Return the [X, Y] coordinate for the center point of the cell that contains the specified text.  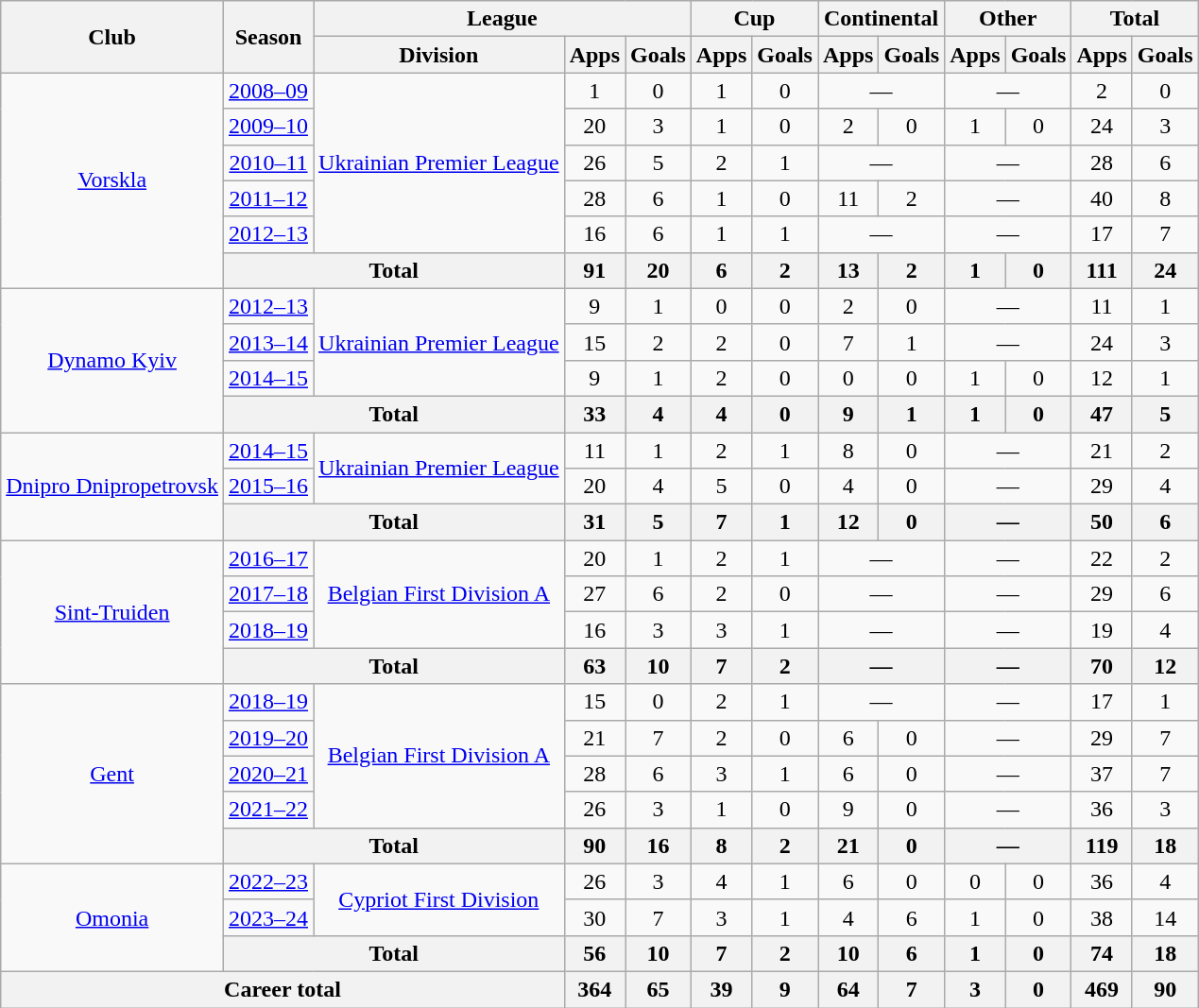
33 [594, 414]
30 [594, 917]
Division [439, 55]
40 [1102, 198]
31 [594, 522]
91 [594, 270]
Cup [754, 19]
22 [1102, 558]
39 [721, 989]
38 [1102, 917]
2015–16 [268, 487]
27 [594, 594]
2021–22 [268, 810]
Career total [283, 989]
56 [594, 953]
Cypriot First Division [439, 899]
Other [1008, 19]
70 [1102, 666]
50 [1102, 522]
63 [594, 666]
14 [1165, 917]
2008–09 [268, 91]
111 [1102, 270]
2017–18 [268, 594]
37 [1102, 774]
364 [594, 989]
65 [659, 989]
Dnipro Dnipropetrovsk [112, 487]
2023–24 [268, 917]
Omonia [112, 917]
2013–14 [268, 342]
Club [112, 37]
Sint-Truiden [112, 612]
Gent [112, 774]
119 [1102, 846]
64 [848, 989]
47 [1102, 414]
74 [1102, 953]
2020–21 [268, 774]
Dynamo Kyiv [112, 360]
2016–17 [268, 558]
2019–20 [268, 738]
League [503, 19]
2022–23 [268, 881]
19 [1102, 630]
Continental [882, 19]
2009–10 [268, 127]
Season [268, 37]
Vorskla [112, 180]
2011–12 [268, 198]
2010–11 [268, 162]
469 [1102, 989]
13 [848, 270]
